Scan for the cell matching the given text and deliver its (X, Y) coordinate at center. 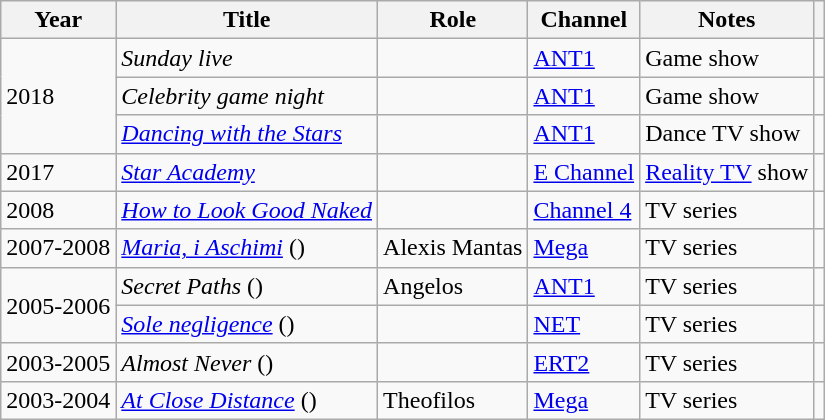
Year (58, 20)
2008 (58, 210)
NET (584, 324)
Star Academy (247, 172)
E Channel (584, 172)
Notes (727, 20)
At Close Distance () (247, 400)
Sole negligence () (247, 324)
Maria, i Aschimi () (247, 248)
ERT2 (584, 362)
Secret Paths () (247, 286)
Angelos (453, 286)
2018 (58, 96)
Role (453, 20)
How to Look Good Naked (247, 210)
Celebrity game night (247, 96)
Title (247, 20)
2005-2006 (58, 305)
Reality TV show (727, 172)
Alexis Mantas (453, 248)
Channel 4 (584, 210)
2007-2008 (58, 248)
Theofilos (453, 400)
Dancing with the Stars (247, 134)
Almost Never () (247, 362)
Channel (584, 20)
2003-2004 (58, 400)
Sunday live (247, 58)
Dance TV show (727, 134)
2017 (58, 172)
2003-2005 (58, 362)
